Return the [X, Y] coordinate for the center point of the cell that contains the specified text.  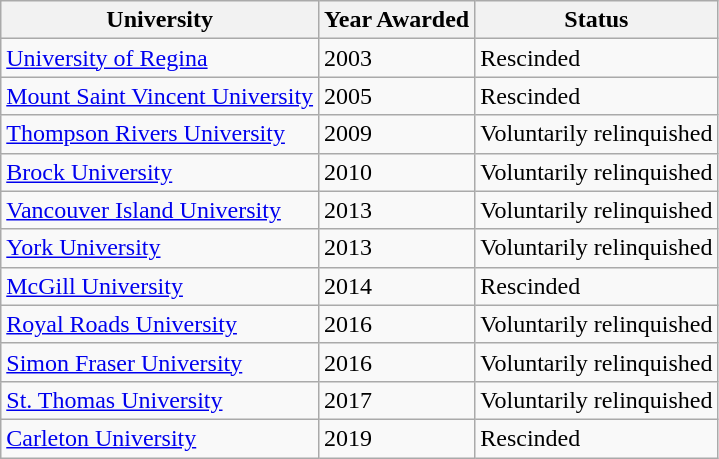
St. Thomas University [160, 400]
McGill University [160, 286]
2003 [397, 58]
Carleton University [160, 438]
Status [596, 20]
2017 [397, 400]
2009 [397, 134]
2014 [397, 286]
York University [160, 248]
University of Regina [160, 58]
Thompson Rivers University [160, 134]
2019 [397, 438]
2010 [397, 172]
2005 [397, 96]
Vancouver Island University [160, 210]
Simon Fraser University [160, 362]
Brock University [160, 172]
Year Awarded [397, 20]
University [160, 20]
Mount Saint Vincent University [160, 96]
Royal Roads University [160, 324]
